Output the [X, Y] coordinate of the center of the cell containing the given text.  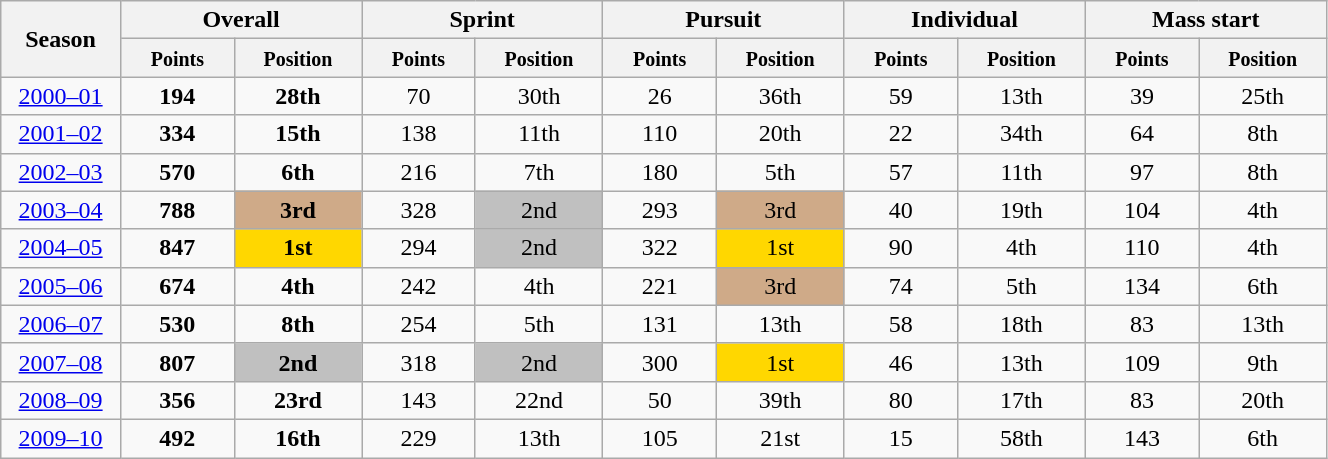
22nd [538, 400]
Mass start [1206, 20]
2001–02 [61, 134]
57 [901, 172]
105 [660, 438]
356 [177, 400]
2000–01 [61, 96]
19th [1022, 210]
229 [419, 438]
25th [1263, 96]
194 [177, 96]
26 [660, 96]
318 [419, 362]
109 [1142, 362]
294 [419, 248]
21st [780, 438]
40 [901, 210]
334 [177, 134]
104 [1142, 210]
492 [177, 438]
64 [1142, 134]
97 [1142, 172]
134 [1142, 286]
131 [660, 324]
36th [780, 96]
788 [177, 210]
Overall [240, 20]
74 [901, 286]
15th [298, 134]
242 [419, 286]
180 [660, 172]
59 [901, 96]
Individual [964, 20]
2002–03 [61, 172]
9th [1263, 362]
22 [901, 134]
Sprint [482, 20]
80 [901, 400]
50 [660, 400]
23rd [298, 400]
39 [1142, 96]
300 [660, 362]
58th [1022, 438]
216 [419, 172]
2008–09 [61, 400]
17th [1022, 400]
16th [298, 438]
2006–07 [61, 324]
46 [901, 362]
254 [419, 324]
70 [419, 96]
Pursuit [724, 20]
2004–05 [61, 248]
34th [1022, 134]
530 [177, 324]
221 [660, 286]
2007–08 [61, 362]
7th [538, 172]
90 [901, 248]
28th [298, 96]
322 [660, 248]
2009–10 [61, 438]
570 [177, 172]
674 [177, 286]
2003–04 [61, 210]
39th [780, 400]
847 [177, 248]
15 [901, 438]
328 [419, 210]
2005–06 [61, 286]
30th [538, 96]
807 [177, 362]
18th [1022, 324]
293 [660, 210]
Season [61, 39]
58 [901, 324]
138 [419, 134]
